Detect which cell encompasses the target text, then output its [X, Y] center coordinate. 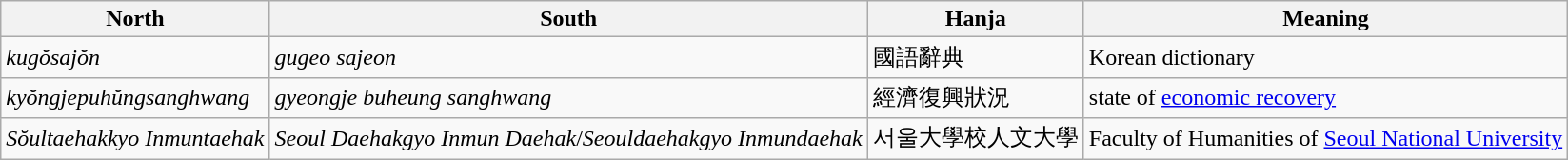
gyeongje buheung sanghwang [568, 97]
Meaning [1325, 19]
서울大學校人文大學 [975, 139]
Hanja [975, 19]
North [135, 19]
國語辭典 [975, 57]
South [568, 19]
gugeo sajeon [568, 57]
Korean dictionary [1325, 57]
Faculty of Humanities of Seoul National University [1325, 139]
Seoul Daehakgyo Inmun Daehak/Seouldaehakgyo Inmundaehak [568, 139]
state of economic recovery [1325, 97]
kugŏsajŏn [135, 57]
經濟復興狀況 [975, 97]
kyŏngjepuhŭngsanghwang [135, 97]
Sŏultaehakkyo Inmuntaehak [135, 139]
